Pinpoint the cell where the given text exists, returning its (x, y) midpoint coordinate. 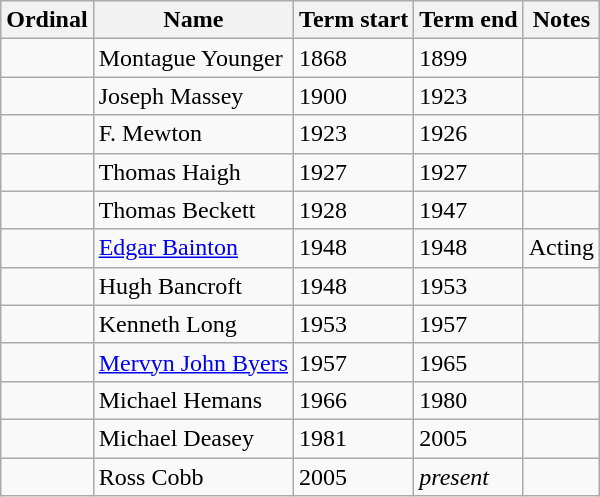
Ross Cobb (193, 477)
F. Mewton (193, 134)
1980 (469, 400)
Montague Younger (193, 58)
Edgar Bainton (193, 248)
present (469, 477)
Term end (469, 20)
Mervyn John Byers (193, 362)
Thomas Haigh (193, 172)
Kenneth Long (193, 324)
1926 (469, 134)
1947 (469, 210)
Joseph Massey (193, 96)
Term start (354, 20)
Notes (561, 20)
Name (193, 20)
1868 (354, 58)
Acting (561, 248)
1900 (354, 96)
1899 (469, 58)
Michael Hemans (193, 400)
1981 (354, 438)
Thomas Beckett (193, 210)
Michael Deasey (193, 438)
Hugh Bancroft (193, 286)
1966 (354, 400)
1928 (354, 210)
Ordinal (47, 20)
1965 (469, 362)
